Search for the cell housing the specified text and yield its (X, Y) center coordinate. 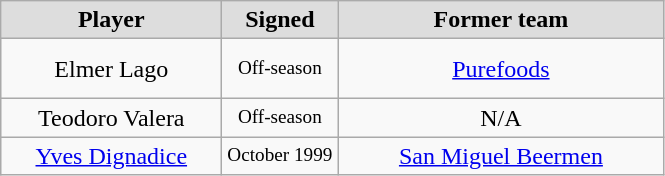
Purefoods (501, 69)
N/A (501, 118)
October 1999 (280, 156)
San Miguel Beermen (501, 156)
Yves Dignadice (112, 156)
Player (112, 20)
Teodoro Valera (112, 118)
Former team (501, 20)
Elmer Lago (112, 69)
Signed (280, 20)
